Provide the [x, y] coordinate of the cell's center where the given text is located.  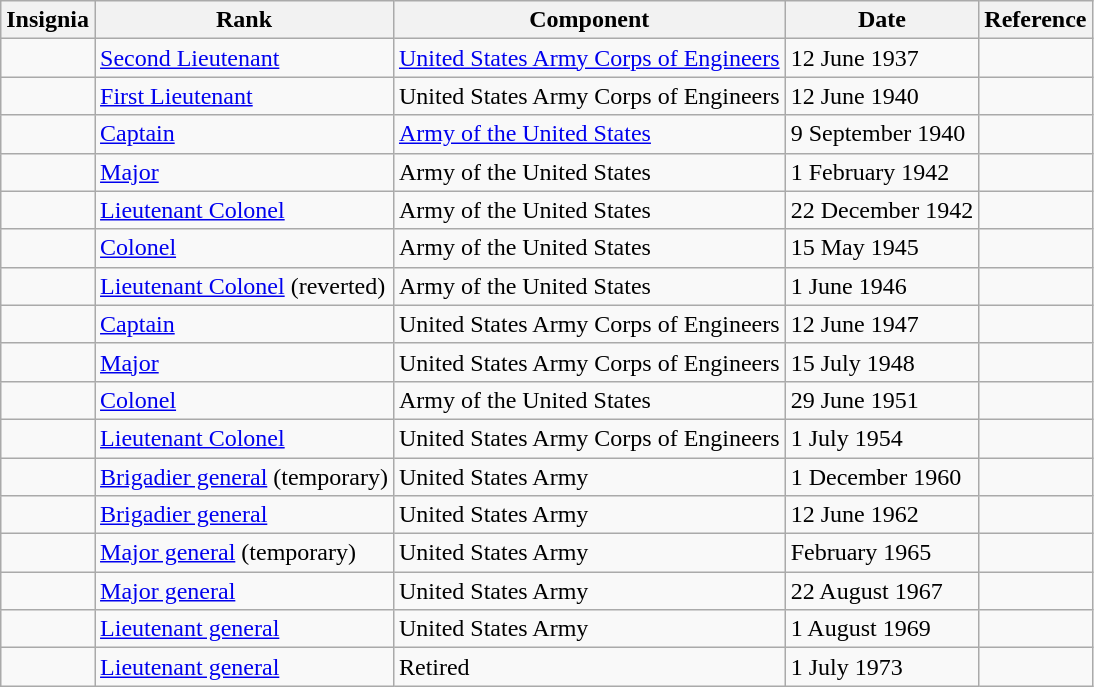
Major general [244, 591]
1 July 1954 [882, 438]
Retired [589, 667]
12 June 1962 [882, 515]
1 December 1960 [882, 477]
1 July 1973 [882, 667]
12 June 1937 [882, 58]
29 June 1951 [882, 400]
Second Lieutenant [244, 58]
Brigadier general [244, 515]
Lieutenant Colonel (reverted) [244, 286]
Date [882, 20]
9 September 1940 [882, 134]
Insignia [48, 20]
1 June 1946 [882, 286]
Reference [1036, 20]
Major general (temporary) [244, 553]
22 December 1942 [882, 210]
Brigadier general (temporary) [244, 477]
1 August 1969 [882, 629]
12 June 1947 [882, 324]
15 May 1945 [882, 248]
Rank [244, 20]
22 August 1967 [882, 591]
15 July 1948 [882, 362]
First Lieutenant [244, 96]
1 February 1942 [882, 172]
Component [589, 20]
12 June 1940 [882, 96]
February 1965 [882, 553]
